Detect which cell encompasses the target text, then output its (x, y) center coordinate. 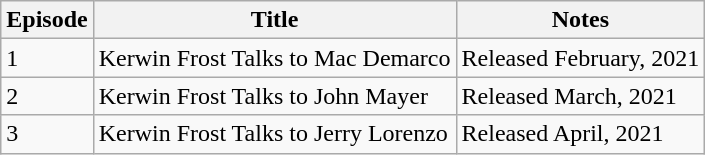
Kerwin Frost Talks to Mac Demarco (274, 58)
Episode (47, 20)
Released April, 2021 (580, 134)
2 (47, 96)
Notes (580, 20)
Released February, 2021 (580, 58)
Title (274, 20)
Released March, 2021 (580, 96)
1 (47, 58)
3 (47, 134)
Kerwin Frost Talks to Jerry Lorenzo (274, 134)
Kerwin Frost Talks to John Mayer (274, 96)
